Output the (X, Y) coordinate of the center of the cell containing the given text.  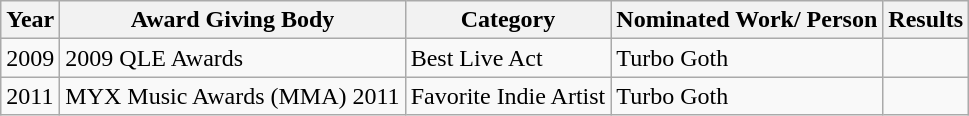
MYX Music Awards (MMA) 2011 (232, 96)
Results (926, 20)
Best Live Act (508, 58)
2009 (30, 58)
Nominated Work/ Person (747, 20)
Favorite Indie Artist (508, 96)
2009 QLE Awards (232, 58)
Category (508, 20)
Award Giving Body (232, 20)
2011 (30, 96)
Year (30, 20)
